Pinpoint the cell where the given text exists, returning its (X, Y) midpoint coordinate. 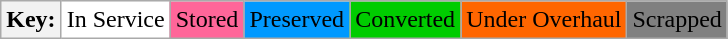
Stored (207, 20)
Converted (406, 20)
Under Overhaul (544, 20)
In Service (116, 20)
Key: (31, 20)
Scrapped (677, 20)
Preserved (297, 20)
